Pinpoint the cell where the given text exists, returning its [x, y] midpoint coordinate. 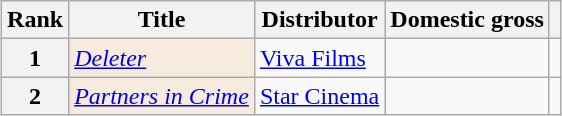
Title [162, 20]
Distributor [319, 20]
Deleter [162, 58]
1 [36, 58]
Star Cinema [319, 96]
Rank [36, 20]
2 [36, 96]
Partners in Crime [162, 96]
Viva Films [319, 58]
Domestic gross [468, 20]
